From the cell containing the given text, extract its center point as (x, y) coordinate. 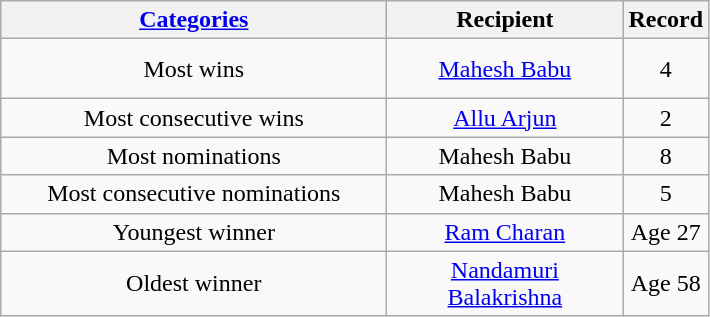
Most nominations (194, 156)
8 (666, 156)
Oldest winner (194, 284)
Most consecutive nominations (194, 194)
5 (666, 194)
Record (666, 20)
Most consecutive wins (194, 118)
Categories (194, 20)
Youngest winner (194, 232)
2 (666, 118)
Recipient (505, 20)
Age 58 (666, 284)
Ram Charan (505, 232)
Allu Arjun (505, 118)
4 (666, 69)
Most wins (194, 69)
Age 27 (666, 232)
Nandamuri Balakrishna (505, 284)
